Provide the [X, Y] coordinate of the cell's center where the given text is located.  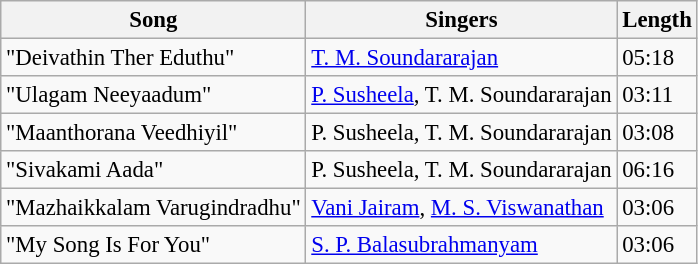
"My Song Is For You" [154, 245]
"Maanthorana Veedhiyil" [154, 133]
Vani Jairam, M. S. Viswanathan [462, 208]
"Mazhaikkalam Varugindradhu" [154, 208]
Song [154, 20]
S. P. Balasubrahmanyam [462, 245]
03:11 [657, 95]
"Deivathin Ther Eduthu" [154, 58]
T. M. Soundararajan [462, 58]
03:08 [657, 133]
05:18 [657, 58]
"Sivakami Aada" [154, 170]
"Ulagam Neeyaadum" [154, 95]
Singers [462, 20]
Length [657, 20]
06:16 [657, 170]
